Identify which cell holds the provided text, then report its [x, y] central coordinate. 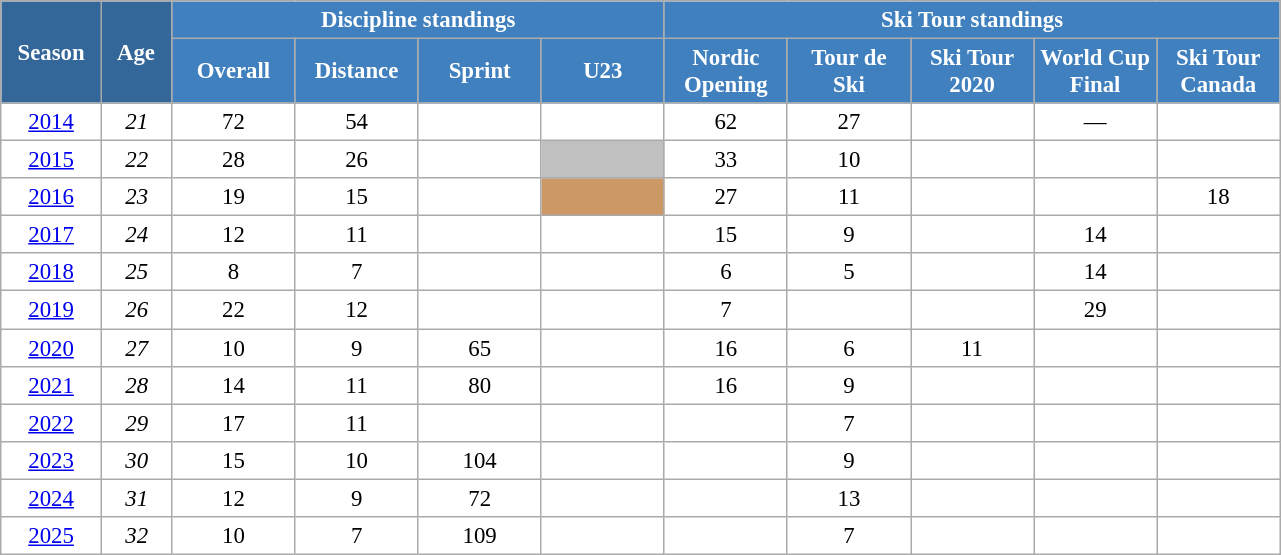
5 [848, 273]
62 [726, 122]
80 [480, 385]
25 [136, 273]
2014 [52, 122]
54 [356, 122]
2016 [52, 197]
32 [136, 536]
33 [726, 160]
Sprint [480, 72]
Ski TourCanada [1218, 72]
Tour deSki [848, 72]
U23 [602, 72]
2020 [52, 348]
2022 [52, 423]
65 [480, 348]
24 [136, 235]
104 [480, 460]
2025 [52, 536]
2015 [52, 160]
2018 [52, 273]
World CupFinal [1096, 72]
2019 [52, 310]
13 [848, 498]
Ski Tour standings [972, 20]
Discipline standings [418, 20]
8 [234, 273]
Age [136, 52]
2017 [52, 235]
31 [136, 498]
21 [136, 122]
30 [136, 460]
Overall [234, 72]
Ski Tour2020 [972, 72]
2024 [52, 498]
— [1096, 122]
23 [136, 197]
2021 [52, 385]
17 [234, 423]
Season [52, 52]
18 [1218, 197]
109 [480, 536]
2023 [52, 460]
NordicOpening [726, 72]
19 [234, 197]
Distance [356, 72]
